Determine the (X, Y) coordinate at the center of the cell enclosing the given text.  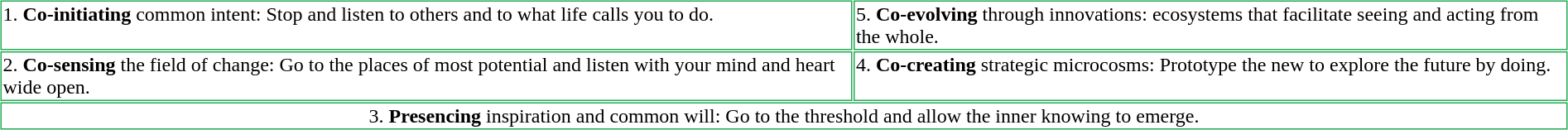
3. Presencing inspiration and common will: Go to the threshold and allow the inner knowing to emerge. (783, 116)
5. Co-evolving through innovations: ecosystems that facilitate seeing and acting from the whole. (1210, 25)
4. Co-creating strategic microcosms: Prototype the new to explore the future by doing. (1210, 76)
2. Co-sensing the field of change: Go to the places of most potential and listen with your mind and heart wide open. (426, 76)
1. Co-initiating common intent: Stop and listen to others and to what life calls you to do. (426, 25)
